From the cell containing the given text, extract its center point as [x, y] coordinate. 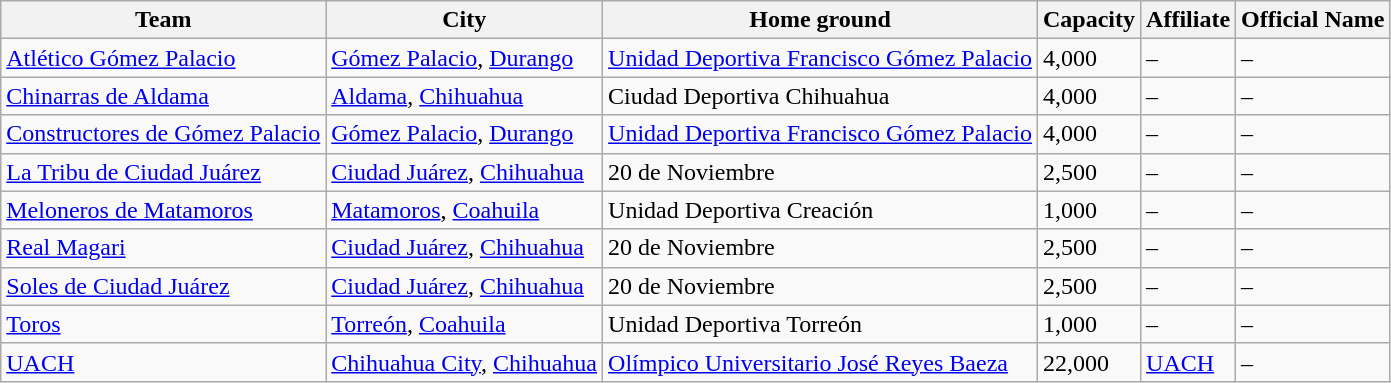
Official Name [1313, 20]
Olímpico Universitario José Reyes Baeza [820, 362]
Team [164, 20]
Unidad Deportiva Creación [820, 210]
22,000 [1088, 362]
Atlético Gómez Palacio [164, 58]
Soles de Ciudad Juárez [164, 286]
Home ground [820, 20]
Affiliate [1188, 20]
Capacity [1088, 20]
Torreón, Coahuila [464, 324]
Matamoros, Coahuila [464, 210]
Real Magari [164, 248]
Meloneros de Matamoros [164, 210]
City [464, 20]
Ciudad Deportiva Chihuahua [820, 96]
Chinarras de Aldama [164, 96]
Unidad Deportiva Torreón [820, 324]
Chihuahua City, Chihuahua [464, 362]
La Tribu de Ciudad Juárez [164, 172]
Aldama, Chihuahua [464, 96]
Constructores de Gómez Palacio [164, 134]
Toros [164, 324]
